From the cell containing the given text, extract its center point as [X, Y] coordinate. 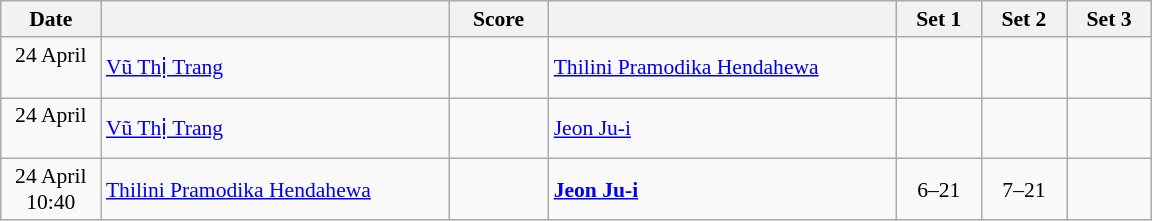
6–21 [938, 190]
7–21 [1024, 190]
Set 3 [1108, 19]
Set 2 [1024, 19]
Score [498, 19]
Set 1 [938, 19]
24 April 10:40 [51, 190]
Date [51, 19]
